Detect which cell encompasses the target text, then output its [x, y] center coordinate. 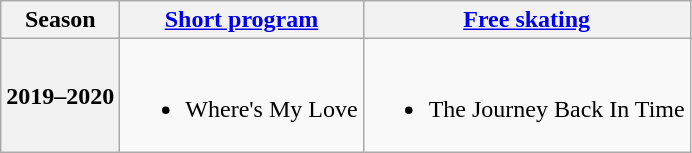
Free skating [526, 20]
Where's My Love [242, 96]
The Journey Back In Time [526, 96]
2019–2020 [60, 96]
Short program [242, 20]
Season [60, 20]
